Scan for the cell matching the given text and deliver its [X, Y] coordinate at center. 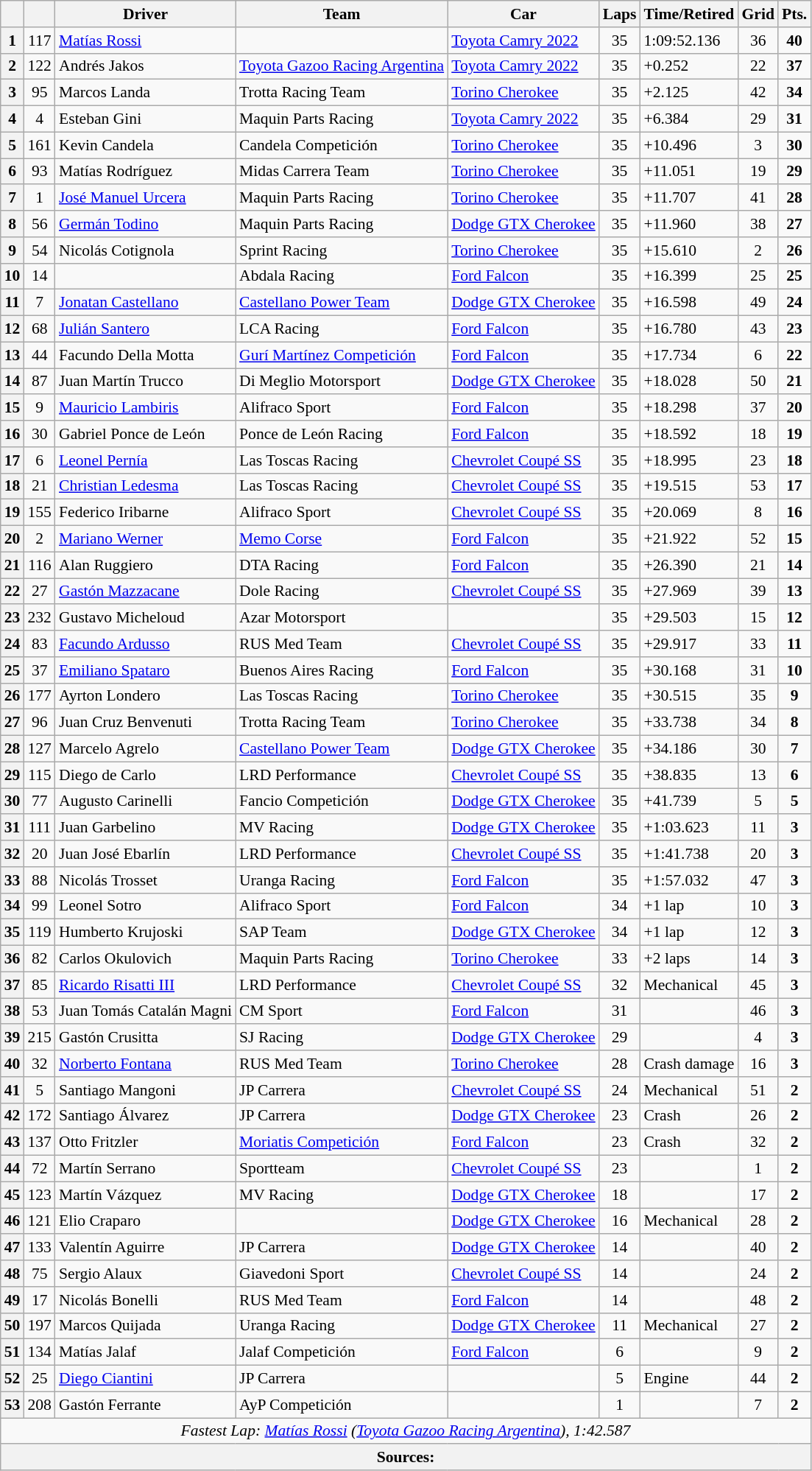
85 [40, 985]
Azar Motorsport [342, 618]
Jonatan Castellano [146, 303]
Otto Fritzler [146, 1142]
+1:03.623 [689, 828]
93 [40, 172]
Grid [758, 14]
172 [40, 1116]
Crash damage [689, 1064]
88 [40, 880]
Esteban Gini [146, 119]
Buenos Aires Racing [342, 670]
Juan Cruz Benvenuti [146, 723]
CM Sport [342, 1011]
111 [40, 828]
Facundo Della Motta [146, 355]
Elio Craparo [146, 1221]
Nicolás Trosset [146, 880]
SAP Team [342, 933]
Time/Retired [689, 14]
Norberto Fontana [146, 1064]
Memo Corse [342, 539]
+41.739 [689, 801]
Ponce de León Racing [342, 434]
99 [40, 906]
+16.399 [689, 276]
Diego Ciantini [146, 1379]
127 [40, 749]
+16.780 [689, 329]
Juan José Ebarlín [146, 854]
Augusto Carinelli [146, 801]
Sportteam [342, 1169]
215 [40, 1038]
Di Meglio Motorsport [342, 382]
Marcos Landa [146, 93]
Laps [620, 14]
+26.390 [689, 565]
Ricardo Risatti III [146, 985]
Matías Jalaf [146, 1352]
115 [40, 775]
119 [40, 933]
+2.125 [689, 93]
+34.186 [689, 749]
+33.738 [689, 723]
Moriatis Competición [342, 1142]
+0.252 [689, 66]
Driver [146, 14]
Humberto Krujoski [146, 933]
Leonel Sotro [146, 906]
Juan Garbelino [146, 828]
Gastón Crusitta [146, 1038]
117 [40, 41]
+30.168 [689, 670]
+15.610 [689, 250]
Pts. [794, 14]
Gabriel Ponce de León [146, 434]
+17.734 [689, 355]
Diego de Carlo [146, 775]
+27.969 [689, 591]
+18.298 [689, 408]
+19.515 [689, 486]
Julián Santero [146, 329]
Martín Serrano [146, 1169]
+20.069 [689, 513]
232 [40, 618]
208 [40, 1405]
Valentín Aguirre [146, 1248]
Jalaf Competición [342, 1352]
Santiago Mangoni [146, 1090]
Nicolás Cotignola [146, 250]
Kevin Candela [146, 145]
+1:57.032 [689, 880]
Christian Ledesma [146, 486]
+29.503 [689, 618]
Facundo Ardusso [146, 644]
161 [40, 145]
+38.835 [689, 775]
+18.592 [689, 434]
87 [40, 382]
Sprint Racing [342, 250]
155 [40, 513]
SJ Racing [342, 1038]
Fancio Competición [342, 801]
Marcelo Agrelo [146, 749]
177 [40, 696]
133 [40, 1248]
+6.384 [689, 119]
Emiliano Spataro [146, 670]
+16.598 [689, 303]
+2 laps [689, 959]
Santiago Álvarez [146, 1116]
197 [40, 1326]
Dole Racing [342, 591]
Gustavo Micheloud [146, 618]
123 [40, 1195]
121 [40, 1221]
Martín Vázquez [146, 1195]
+11.707 [689, 198]
Germán Todino [146, 224]
Abdala Racing [342, 276]
+10.496 [689, 145]
Fastest Lap: Matías Rossi (Toyota Gazoo Racing Argentina), 1:42.587 [406, 1431]
Team [342, 14]
Sergio Alaux [146, 1274]
134 [40, 1352]
Ayrton Londero [146, 696]
116 [40, 565]
+1:41.738 [689, 854]
+11.960 [689, 224]
54 [40, 250]
+21.922 [689, 539]
Carlos Okulovich [146, 959]
Juan Martín Trucco [146, 382]
122 [40, 66]
Nicolás Bonelli [146, 1300]
DTA Racing [342, 565]
LCA Racing [342, 329]
Engine [689, 1379]
José Manuel Urcera [146, 198]
Gurí Martínez Competición [342, 355]
Matías Rodríguez [146, 172]
56 [40, 224]
Federico Iribarne [146, 513]
Sources: [406, 1458]
68 [40, 329]
AyP Competición [342, 1405]
Candela Competición [342, 145]
83 [40, 644]
Midas Carrera Team [342, 172]
Mauricio Lambiris [146, 408]
Juan Tomás Catalán Magni [146, 1011]
+18.995 [689, 460]
Mariano Werner [146, 539]
Matías Rossi [146, 41]
Giavedoni Sport [342, 1274]
137 [40, 1142]
+30.515 [689, 696]
+29.917 [689, 644]
82 [40, 959]
Car [523, 14]
95 [40, 93]
Marcos Quijada [146, 1326]
96 [40, 723]
Andrés Jakos [146, 66]
Alan Ruggiero [146, 565]
Gastón Mazzacane [146, 591]
Toyota Gazoo Racing Argentina [342, 66]
Leonel Pernía [146, 460]
75 [40, 1274]
1:09:52.136 [689, 41]
72 [40, 1169]
77 [40, 801]
+11.051 [689, 172]
Gastón Ferrante [146, 1405]
+18.028 [689, 382]
